Extract the [x, y] coordinate from the center of the cell holding the provided text.  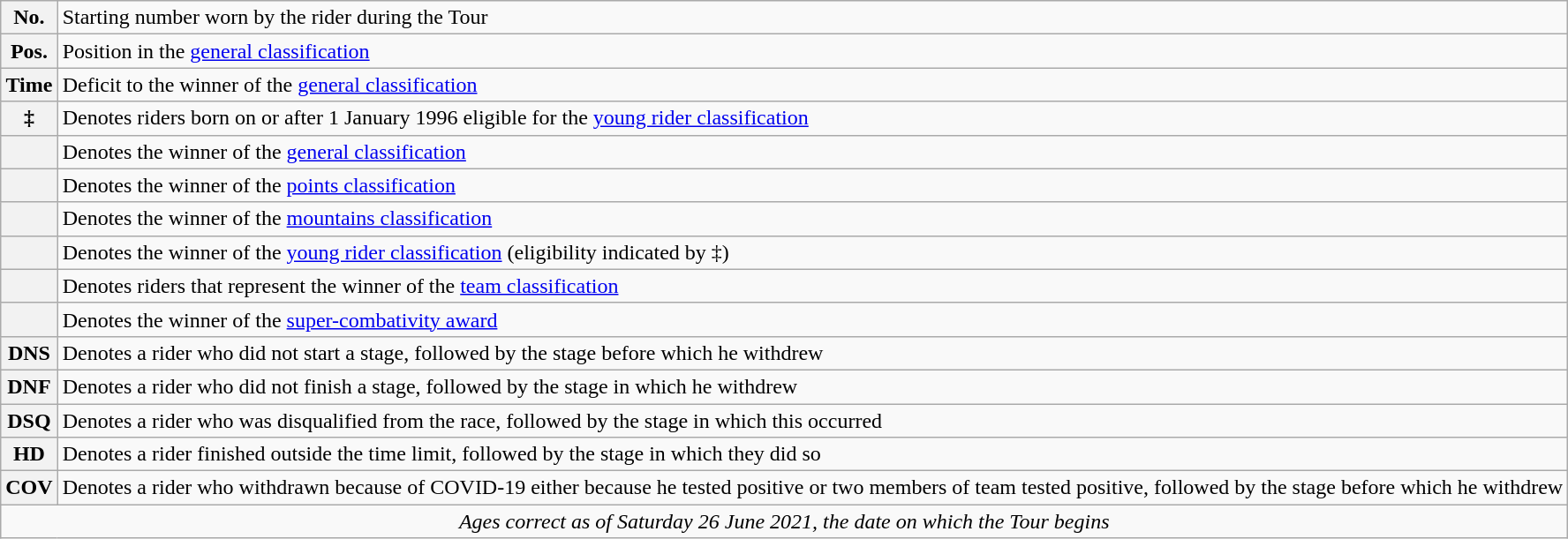
‡ [29, 118]
Denotes the winner of the young rider classification (eligibility indicated by ‡) [812, 252]
Denotes a rider who did not start a stage, followed by the stage before which he withdrew [812, 353]
Starting number worn by the rider during the Tour [812, 18]
Pos. [29, 51]
Denotes the winner of the super-combativity award [812, 319]
Ages correct as of Saturday 26 June 2021, the date on which the Tour begins [784, 521]
DNF [29, 386]
Denotes a rider who was disqualified from the race, followed by the stage in which this occurred [812, 421]
Time [29, 85]
Denotes the winner of the points classification [812, 185]
Denotes riders born on or after 1 January 1996 eligible for the young rider classification [812, 118]
DNS [29, 353]
HD [29, 454]
Denotes the winner of the mountains classification [812, 219]
DSQ [29, 421]
Deficit to the winner of the general classification [812, 85]
Position in the general classification [812, 51]
Denotes the winner of the general classification [812, 152]
Denotes riders that represent the winner of the team classification [812, 286]
Denotes a rider finished outside the time limit, followed by the stage in which they did so [812, 454]
Denotes a rider who did not finish a stage, followed by the stage in which he withdrew [812, 386]
No. [29, 18]
COV [29, 488]
